Determine the [X, Y] coordinate at the center of the cell enclosing the given text.  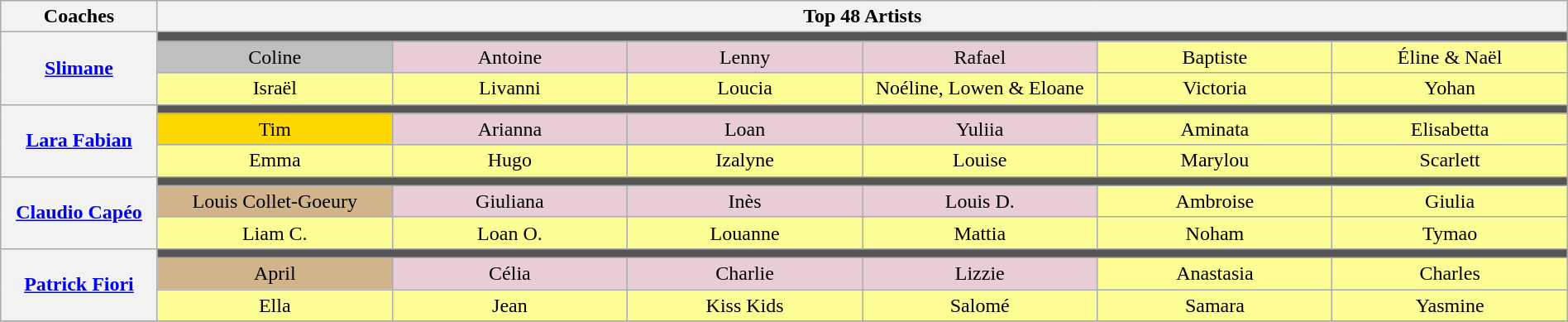
Izalyne [745, 161]
Antoine [509, 57]
Top 48 Artists [862, 17]
Charles [1450, 273]
Célia [509, 273]
Tymao [1450, 233]
Israël [275, 89]
Lizzie [980, 273]
Coline [275, 57]
Yuliia [980, 129]
April [275, 273]
Liam C. [275, 233]
Giulia [1450, 201]
Éline & Naël [1450, 57]
Ambroise [1215, 201]
Louanne [745, 233]
Yasmine [1450, 305]
Noham [1215, 233]
Claudio Capéo [79, 212]
Yohan [1450, 89]
Ella [275, 305]
Elisabetta [1450, 129]
Aminata [1215, 129]
Anastasia [1215, 273]
Loucia [745, 89]
Salomé [980, 305]
Noéline, Lowen & Eloane [980, 89]
Lara Fabian [79, 141]
Coaches [79, 17]
Arianna [509, 129]
Mattia [980, 233]
Louise [980, 161]
Louis D. [980, 201]
Samara [1215, 305]
Victoria [1215, 89]
Jean [509, 305]
Louis Collet-Goeury [275, 201]
Tim [275, 129]
Rafael [980, 57]
Loan O. [509, 233]
Lenny [745, 57]
Livanni [509, 89]
Scarlett [1450, 161]
Baptiste [1215, 57]
Hugo [509, 161]
Kiss Kids [745, 305]
Emma [275, 161]
Loan [745, 129]
Patrick Fiori [79, 285]
Giuliana [509, 201]
Charlie [745, 273]
Marylou [1215, 161]
Inès [745, 201]
Slimane [79, 68]
